From the cell containing the given text, extract its center point as [X, Y] coordinate. 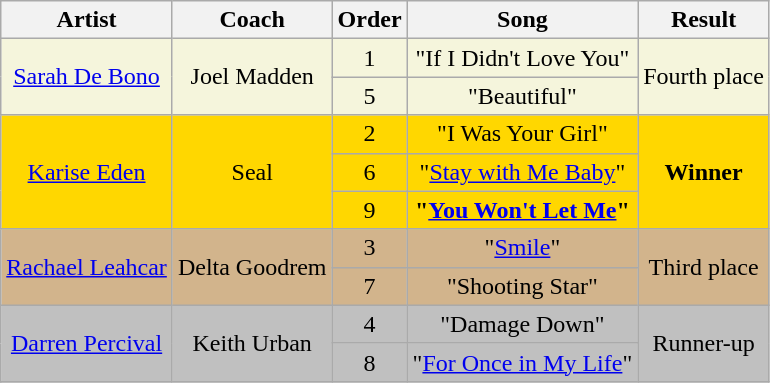
4 [370, 324]
Seal [252, 172]
Karise Eden [87, 172]
6 [370, 172]
3 [370, 248]
"I Was Your Girl" [522, 134]
1 [370, 58]
Song [522, 20]
"For Once in My Life" [522, 362]
Coach [252, 20]
5 [370, 96]
Delta Goodrem [252, 267]
Sarah De Bono [87, 77]
Runner-up [704, 343]
Artist [87, 20]
8 [370, 362]
"Beautiful" [522, 96]
"Smile" [522, 248]
9 [370, 210]
7 [370, 286]
Rachael Leahcar [87, 267]
Order [370, 20]
Result [704, 20]
Darren Percival [87, 343]
Winner [704, 172]
Joel Madden [252, 77]
"If I Didn't Love You" [522, 58]
"Stay with Me Baby" [522, 172]
Third place [704, 267]
"Shooting Star" [522, 286]
"You Won't Let Me" [522, 210]
Fourth place [704, 77]
Keith Urban [252, 343]
"Damage Down" [522, 324]
2 [370, 134]
